Locate the cell with the specified text and output its [x, y] center coordinate. 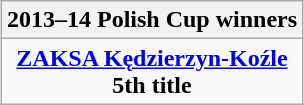
2013–14 Polish Cup winners [152, 20]
ZAKSA Kędzierzyn-Koźle5th title [152, 72]
